Detect which cell encompasses the target text, then output its (x, y) center coordinate. 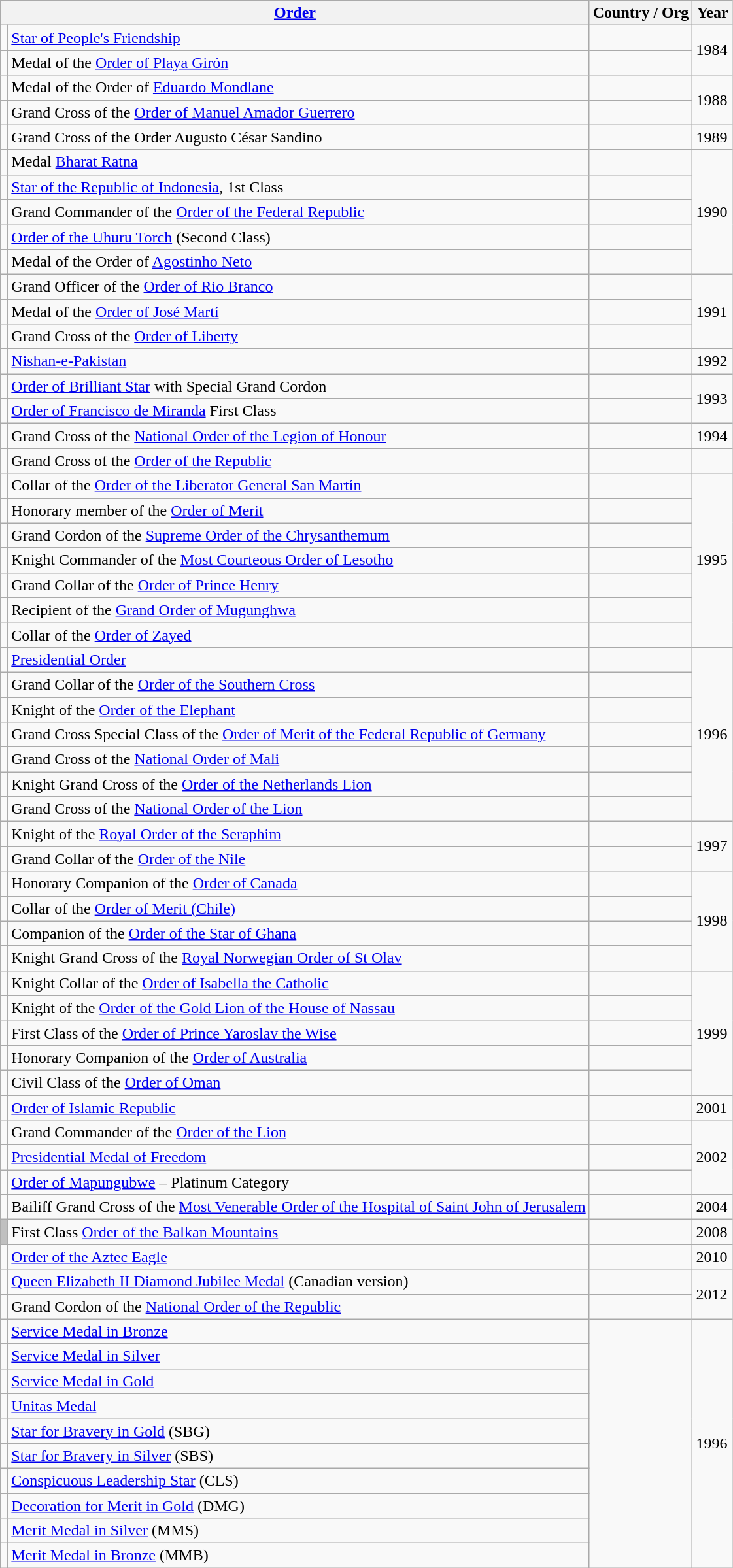
Knight Collar of the Order of Isabella the Catholic (298, 983)
Bailiff Grand Cross of the Most Venerable Order of the Hospital of Saint John of Jerusalem (298, 1207)
1989 (713, 137)
Honorary member of the Order of Merit (298, 510)
Order of Islamic Republic (298, 1108)
Medal of the Order of Playa Girón (298, 63)
2004 (713, 1207)
Order of Francisco de Miranda First Class (298, 411)
Grand Commander of the Order of the Federal Republic (298, 212)
Companion of the Order of the Star of Ghana (298, 933)
Knight Grand Cross of the Order of the Netherlands Lion (298, 784)
1999 (713, 1033)
Order of Brilliant Star with Special Grand Cordon (298, 386)
Grand Collar of the Order of the Southern Cross (298, 684)
Queen Elizabeth II Diamond Jubilee Medal (Canadian version) (298, 1282)
Collar of the Order of the Liberator General San Martín (298, 486)
Star for Bravery in Silver (SBS) (298, 1456)
1988 (713, 100)
Grand Cross of the National Order of the Legion of Honour (298, 436)
Medal of the Order of José Martí (298, 312)
Order of Mapungubwe – Platinum Category (298, 1182)
Honorary Companion of the Order of Australia (298, 1058)
2002 (713, 1158)
Grand Officer of the Order of Rio Branco (298, 286)
Medal Bharat Ratna (298, 162)
1984 (713, 50)
Order of the Uhuru Torch (Second Class) (298, 237)
Honorary Companion of the Order of Canada (298, 884)
1994 (713, 436)
Grand Collar of the Order of the Nile (298, 859)
First Class Order of the Balkan Mountains (298, 1232)
Service Medal in Bronze (298, 1331)
2001 (713, 1108)
1995 (713, 560)
Star of People's Friendship (298, 38)
Knight Commander of the Most Courteous Order of Lesotho (298, 560)
Service Medal in Gold (298, 1381)
Grand Commander of the Order of the Lion (298, 1133)
1998 (713, 921)
Grand Cross of the Order of Manuel Amador Guerrero (298, 112)
Star of the Republic of Indonesia, 1st Class (298, 187)
Grand Cross of the Order of Liberty (298, 337)
2010 (713, 1257)
Collar of the Order of Zayed (298, 635)
Grand Collar of the Order of Prince Henry (298, 585)
2012 (713, 1294)
1991 (713, 311)
Grand Cross of the Order Augusto César Sandino (298, 137)
1992 (713, 361)
Medal of the Order of Agostinho Neto (298, 261)
First Class of the Order of Prince Yaroslav the Wise (298, 1033)
1993 (713, 399)
Knight Grand Cross of the Royal Norwegian Order of St Olav (298, 958)
Civil Class of the Order of Oman (298, 1082)
Knight of the Order of the Gold Lion of the House of Nassau (298, 1008)
Nishan-e-Pakistan (298, 361)
Unitas Medal (298, 1406)
Grand Cross of the Order of the Republic (298, 461)
Merit Medal in Silver (MMS) (298, 1531)
Grand Cross Special Class of the Order of Merit of the Federal Republic of Germany (298, 735)
Conspicuous Leadership Star (CLS) (298, 1480)
2008 (713, 1232)
Grand Cordon of the Supreme Order of the Chrysanthemum (298, 535)
Presidential Medal of Freedom (298, 1158)
Order (295, 13)
Decoration for Merit in Gold (DMG) (298, 1505)
Grand Cross of the National Order of the Lion (298, 809)
Merit Medal in Bronze (MMB) (298, 1556)
1990 (713, 212)
Grand Cordon of the National Order of the Republic (298, 1307)
1997 (713, 846)
Knight of the Order of the Elephant (298, 709)
Year (713, 13)
Collar of the Order of Merit (Chile) (298, 909)
Country / Org (641, 13)
Recipient of the Grand Order of Mugunghwa (298, 610)
Medal of the Order of Eduardo Mondlane (298, 88)
Presidential Order (298, 659)
Order of the Aztec Eagle (298, 1257)
Service Medal in Silver (298, 1356)
Grand Cross of the National Order of Mali (298, 759)
Star for Bravery in Gold (SBG) (298, 1431)
Knight of the Royal Order of the Seraphim (298, 834)
